Return [X, Y] of the center of cell containing provided text 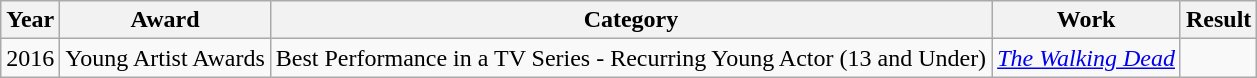
Work [1086, 20]
Young Artist Awards [165, 58]
Best Performance in a TV Series - Recurring Young Actor (13 and Under) [630, 58]
2016 [30, 58]
Category [630, 20]
The Walking Dead [1086, 58]
Result [1218, 20]
Year [30, 20]
Award [165, 20]
